For the text-containing cell, return its midpoint in [X, Y] coordinate format. 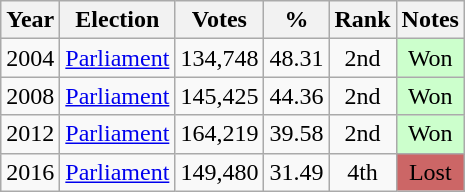
149,480 [220, 172]
Lost [430, 172]
164,219 [220, 134]
% [296, 20]
2008 [30, 96]
Notes [430, 20]
48.31 [296, 58]
Rank [362, 20]
39.58 [296, 134]
2016 [30, 172]
145,425 [220, 96]
2012 [30, 134]
Votes [220, 20]
134,748 [220, 58]
Year [30, 20]
Election [118, 20]
31.49 [296, 172]
4th [362, 172]
44.36 [296, 96]
2004 [30, 58]
